Detect which cell encompasses the target text, then output its [X, Y] center coordinate. 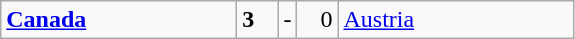
- [288, 20]
Austria [456, 20]
3 [258, 20]
0 [318, 20]
Canada [119, 20]
